Scan for the cell matching the given text and deliver its [x, y] coordinate at center. 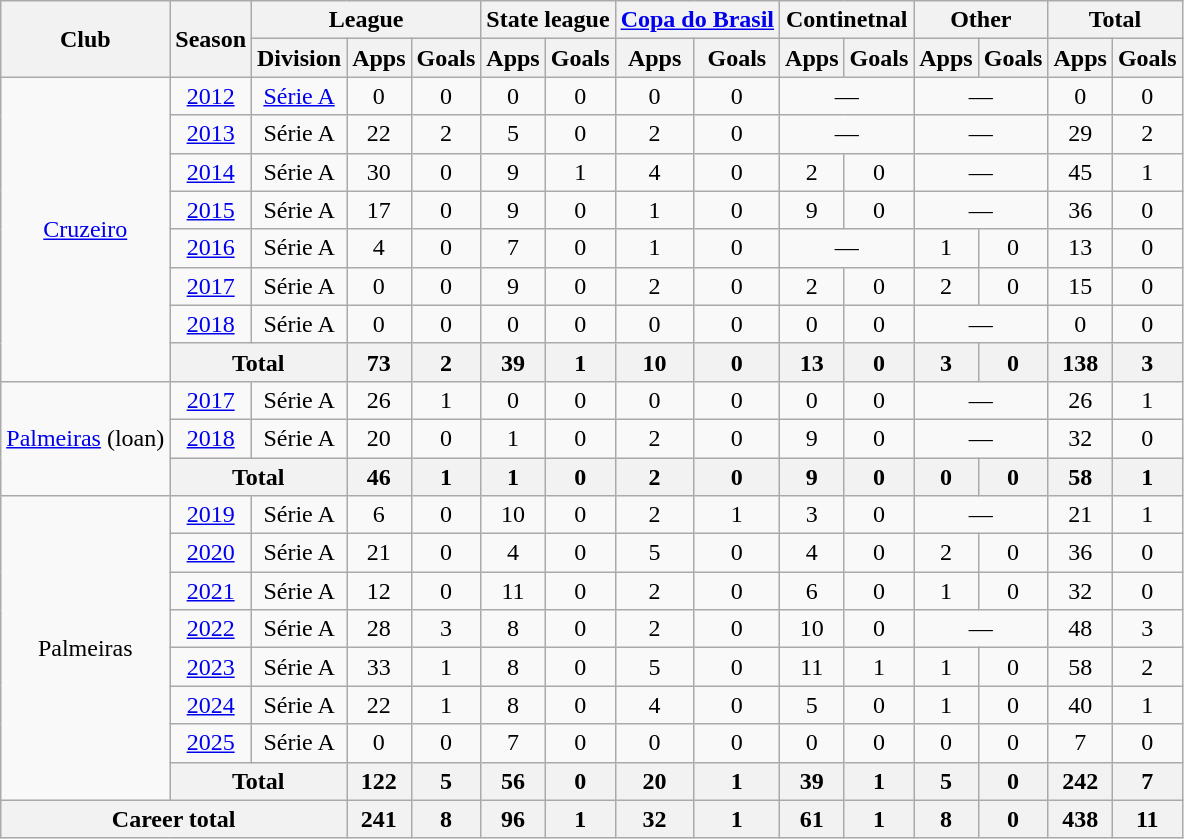
40 [1080, 705]
2019 [211, 515]
Continetnal [847, 20]
138 [1080, 362]
15 [1080, 286]
438 [1080, 819]
Season [211, 39]
30 [379, 172]
46 [379, 477]
61 [812, 819]
Other [981, 20]
2022 [211, 629]
122 [379, 781]
Club [86, 39]
2012 [211, 96]
29 [1080, 134]
56 [513, 781]
2014 [211, 172]
Palmeiras (loan) [86, 438]
241 [379, 819]
33 [379, 667]
28 [379, 629]
12 [379, 591]
Palmeiras [86, 648]
League [366, 20]
2020 [211, 553]
2021 [211, 591]
Copa do Brasil [697, 20]
73 [379, 362]
17 [379, 210]
2024 [211, 705]
Cruzeiro [86, 229]
2025 [211, 743]
State league [548, 20]
48 [1080, 629]
242 [1080, 781]
Division [300, 58]
Career total [174, 819]
2016 [211, 248]
2013 [211, 134]
96 [513, 819]
2015 [211, 210]
2023 [211, 667]
45 [1080, 172]
